Find where the given text appears and provide that cell's center as (X, Y) coordinate. 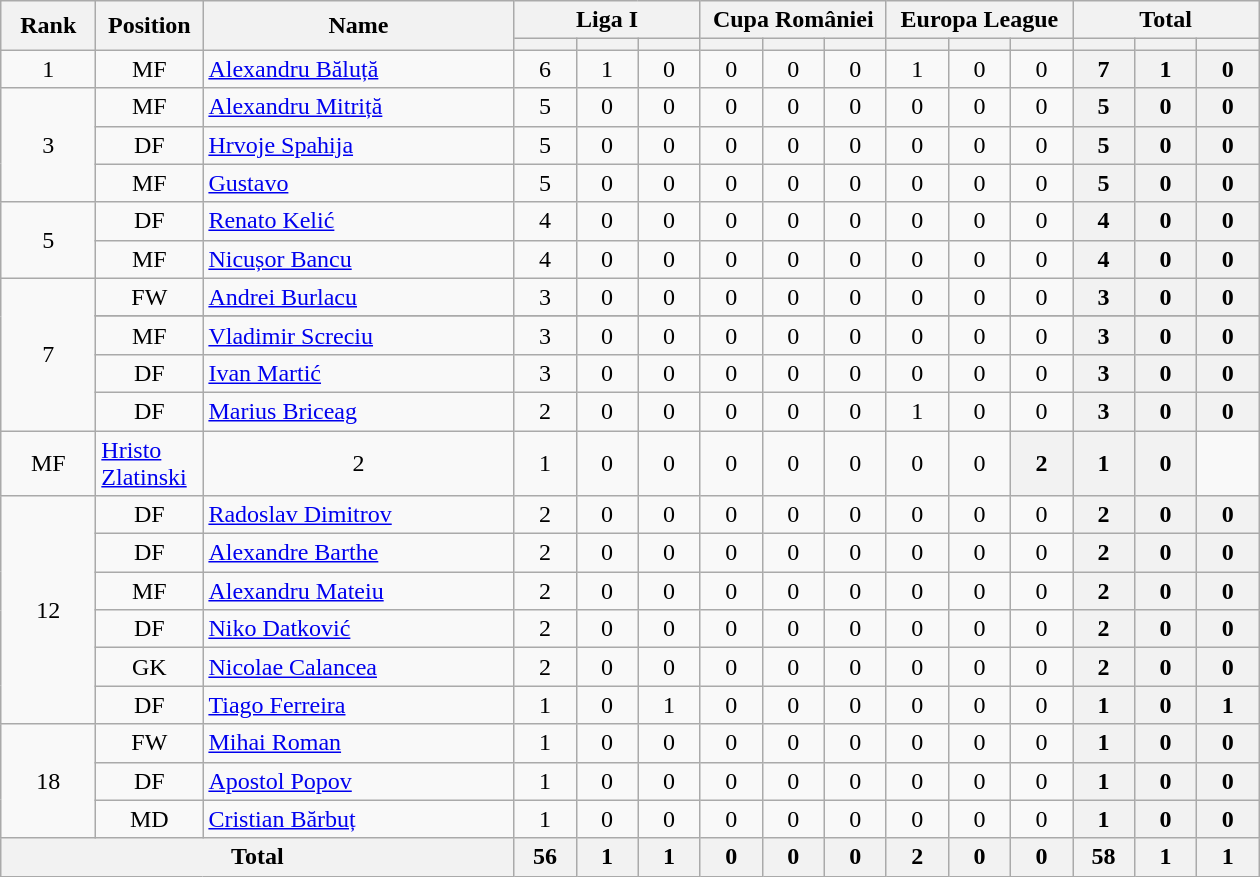
Europa League (979, 20)
Tiago Ferreira (358, 705)
Radoslav Dimitrov (358, 515)
Apostol Popov (358, 781)
18 (48, 781)
Cupa României (793, 20)
Andrei Burlacu (358, 297)
Name (358, 26)
Alexandru Băluță (358, 69)
Hrvoje Spahija (358, 145)
Hristo Zlatinski (150, 462)
Mihai Roman (358, 743)
Rank (48, 26)
Cristian Bărbuț (358, 819)
Nicușor Bancu (358, 259)
MD (150, 819)
Liga I (607, 20)
Ivan Martić (358, 373)
56 (545, 857)
Alexandre Barthe (358, 553)
Niko Datković (358, 629)
Nicolae Calancea (358, 667)
6 (545, 69)
12 (48, 610)
Alexandru Mitriță (358, 107)
Alexandru Mateiu (358, 591)
Marius Briceag (358, 411)
58 (1103, 857)
Position (150, 26)
Gustavo (358, 183)
GK (150, 667)
Vladimir Screciu (358, 335)
Renato Kelić (358, 221)
